Extract the (X, Y) coordinate from the center of the cell holding the provided text.  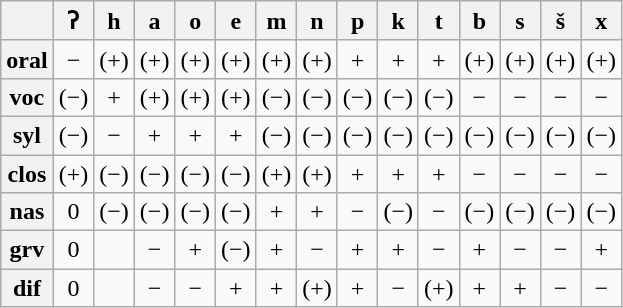
t (438, 21)
h (114, 21)
a (154, 21)
e (236, 21)
clos (27, 173)
s (520, 21)
oral (27, 59)
o (196, 21)
voc (27, 97)
grv (27, 250)
m (276, 21)
p (358, 21)
n (318, 21)
nas (27, 212)
x (602, 21)
syl (27, 135)
b (480, 21)
dif (27, 288)
ʔ (74, 21)
š (560, 21)
k (398, 21)
